Provide the [x, y] coordinate of the cell's center where the given text is located.  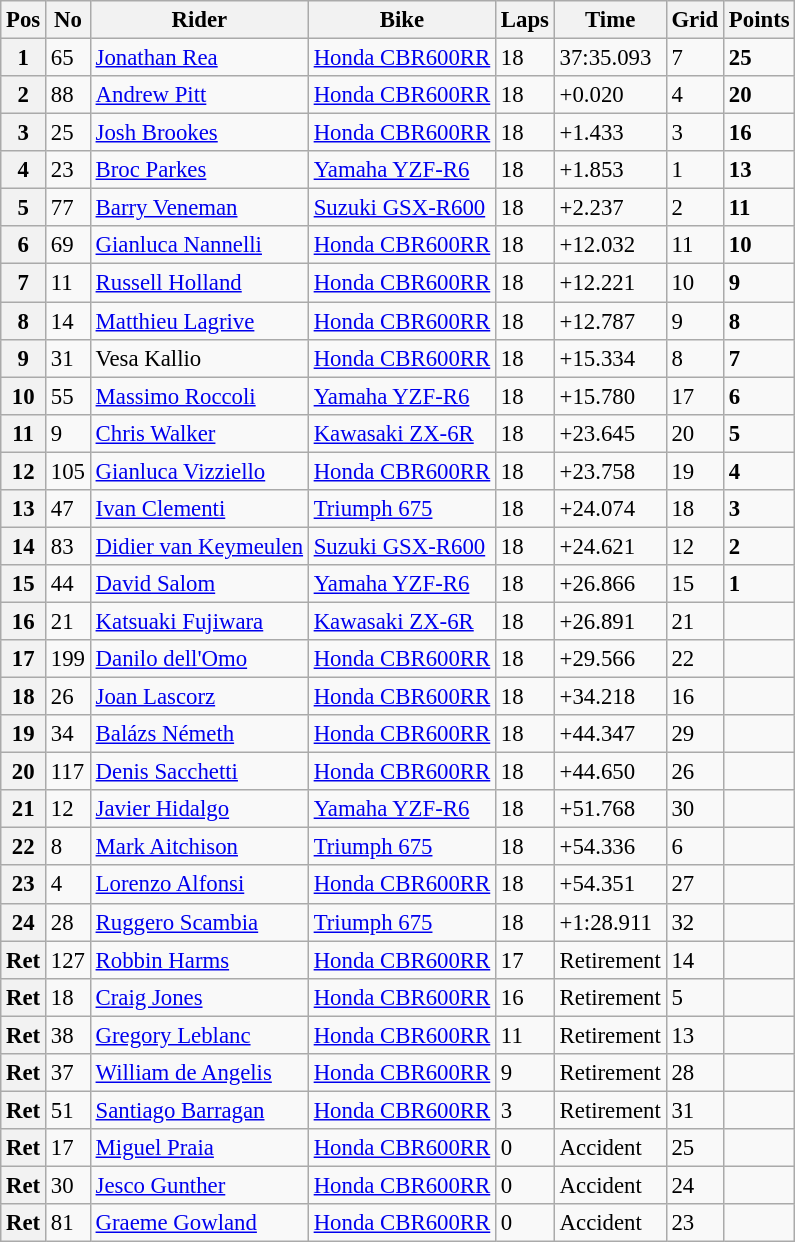
+12.787 [610, 321]
Robbin Harms [199, 960]
Rider [199, 20]
105 [68, 471]
Josh Brookes [199, 133]
Grid [694, 20]
55 [68, 396]
+1:28.911 [610, 922]
Craig Jones [199, 997]
+34.218 [610, 697]
127 [68, 960]
Joan Lascorz [199, 697]
No [68, 20]
Matthieu Lagrive [199, 321]
Ivan Clementi [199, 509]
44 [68, 584]
Broc Parkes [199, 170]
77 [68, 208]
47 [68, 509]
+15.334 [610, 358]
+24.074 [610, 509]
+0.020 [610, 95]
Vesa Kallio [199, 358]
Russell Holland [199, 283]
+1.853 [610, 170]
+23.645 [610, 433]
+23.758 [610, 471]
Jesco Gunther [199, 1185]
51 [68, 1110]
Barry Veneman [199, 208]
27 [694, 885]
Balázs Németh [199, 734]
+44.650 [610, 772]
Mark Aitchison [199, 847]
83 [68, 546]
Laps [526, 20]
+12.221 [610, 283]
Gregory Leblanc [199, 1035]
+44.347 [610, 734]
+54.336 [610, 847]
34 [68, 734]
+1.433 [610, 133]
Gianluca Nannelli [199, 245]
Katsuaki Fujiwara [199, 621]
Massimo Roccoli [199, 396]
+2.237 [610, 208]
Miguel Praia [199, 1148]
88 [68, 95]
Javier Hidalgo [199, 809]
Pos [24, 20]
65 [68, 58]
Denis Sacchetti [199, 772]
117 [68, 772]
+15.780 [610, 396]
69 [68, 245]
Ruggero Scambia [199, 922]
Didier van Keymeulen [199, 546]
81 [68, 1223]
Santiago Barragan [199, 1110]
Chris Walker [199, 433]
Points [760, 20]
Gianluca Vizziello [199, 471]
37 [68, 1073]
+51.768 [610, 809]
David Salom [199, 584]
38 [68, 1035]
199 [68, 659]
+29.566 [610, 659]
+12.032 [610, 245]
+24.621 [610, 546]
Time [610, 20]
Bike [402, 20]
+26.891 [610, 621]
29 [694, 734]
37:35.093 [610, 58]
Graeme Gowland [199, 1223]
Andrew Pitt [199, 95]
32 [694, 922]
Danilo dell'Omo [199, 659]
Jonathan Rea [199, 58]
Lorenzo Alfonsi [199, 885]
+54.351 [610, 885]
William de Angelis [199, 1073]
+26.866 [610, 584]
